For the text-containing cell, return its midpoint in (x, y) coordinate format. 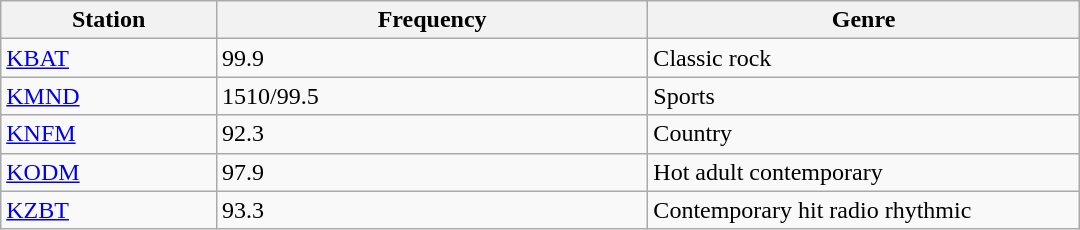
Frequency (432, 20)
KNFM (109, 134)
KBAT (109, 58)
Classic rock (864, 58)
KZBT (109, 210)
Genre (864, 20)
Sports (864, 96)
Country (864, 134)
KODM (109, 172)
Hot adult contemporary (864, 172)
97.9 (432, 172)
93.3 (432, 210)
99.9 (432, 58)
Contemporary hit radio rhythmic (864, 210)
1510/99.5 (432, 96)
Station (109, 20)
92.3 (432, 134)
KMND (109, 96)
